For the text-containing cell, return its midpoint in (X, Y) coordinate format. 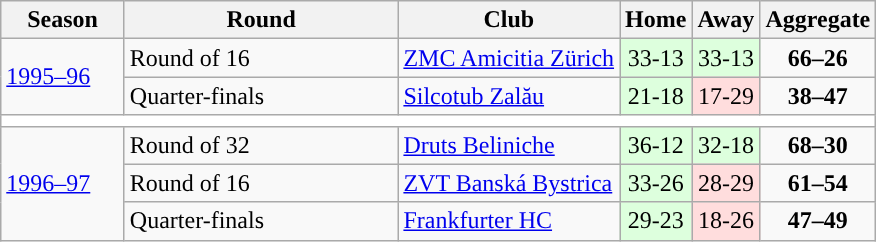
1995–96 (63, 77)
61–54 (818, 183)
47–49 (818, 221)
38–47 (818, 96)
66–26 (818, 58)
ZMC Amicitia Zürich (509, 58)
18-26 (726, 221)
Home (656, 20)
Silcotub Zalău (509, 96)
17-29 (726, 96)
Club (509, 20)
Aggregate (818, 20)
Round of 32 (261, 145)
29-23 (656, 221)
68–30 (818, 145)
32-18 (726, 145)
Druts Beliniche (509, 145)
Season (63, 20)
ZVT Banská Bystrica (509, 183)
28-29 (726, 183)
Frankfurter HC (509, 221)
21-18 (656, 96)
1996–97 (63, 183)
Away (726, 20)
36-12 (656, 145)
33-26 (656, 183)
Round (261, 20)
